Return [x, y] of the center of cell containing provided text 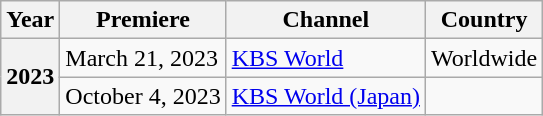
March 21, 2023 [143, 58]
2023 [30, 77]
KBS World (Japan) [326, 96]
Channel [326, 20]
Worldwide [484, 58]
KBS World [326, 58]
Year [30, 20]
Country [484, 20]
October 4, 2023 [143, 96]
Premiere [143, 20]
